Provide the [X, Y] coordinate of the cell's center where the given text is located.  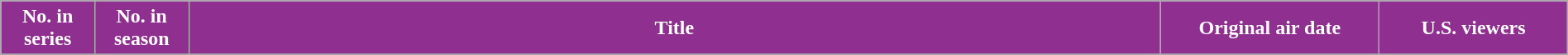
Original air date [1270, 28]
U.S. viewers [1474, 28]
No. inseason [141, 28]
Title [675, 28]
No. inseries [48, 28]
